Determine the [X, Y] coordinate at the center of the cell enclosing the given text.  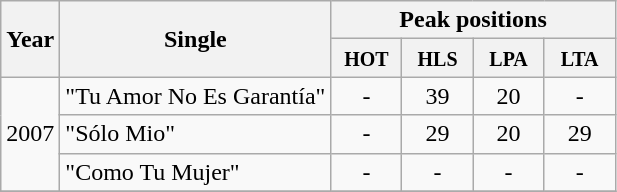
"Tu Amor No Es Garantía" [196, 96]
LPA [508, 58]
Peak positions [473, 20]
Year [30, 39]
39 [438, 96]
HLS [438, 58]
HOT [366, 58]
"Como Tu Mujer" [196, 172]
LTA [580, 58]
"Sólo Mio" [196, 134]
Single [196, 39]
2007 [30, 134]
